Search for the cell housing the specified text and yield its [x, y] center coordinate. 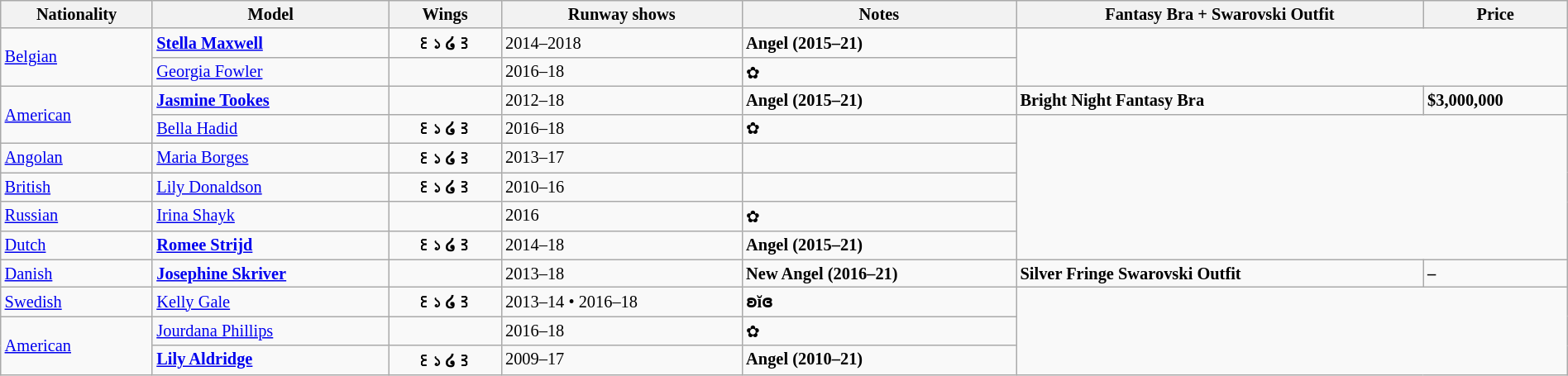
Nationality [77, 14]
Jourdana Phillips [270, 331]
$3,000,000 [1495, 100]
2016 [622, 215]
Russian [77, 215]
Angel (2010–21) [878, 360]
Danish [77, 274]
Notes [878, 14]
– [1495, 274]
Josephine Skriver [270, 274]
Wings [445, 14]
Swedish [77, 301]
Bella Hadid [270, 129]
2013–14 • 2016–18 [622, 301]
Stella Maxwell [270, 43]
Dutch [77, 245]
Belgian [77, 57]
2014–18 [622, 245]
Model [270, 14]
Lily Aldridge [270, 360]
Jasmine Tookes [270, 100]
2010–16 [622, 187]
Fantasy Bra + Swarovski Outfit [1221, 14]
Georgia Fowler [270, 71]
Maria Borges [270, 157]
2013–18 [622, 274]
Runway shows [622, 14]
Angolan [77, 157]
Silver Fringe Swarovski Outfit [1221, 274]
2013–17 [622, 157]
Lily Donaldson [270, 187]
British [77, 187]
Bright Night Fantasy Bra [1221, 100]
2009–17 [622, 360]
2014–2018 [622, 43]
ʚĭɞ [878, 301]
Romee Strijd [270, 245]
Irina Shayk [270, 215]
Price [1495, 14]
New Angel (2016–21) [878, 274]
2012–18 [622, 100]
Kelly Gale [270, 301]
